Provide the [X, Y] coordinate of the cell's center where the given text is located.  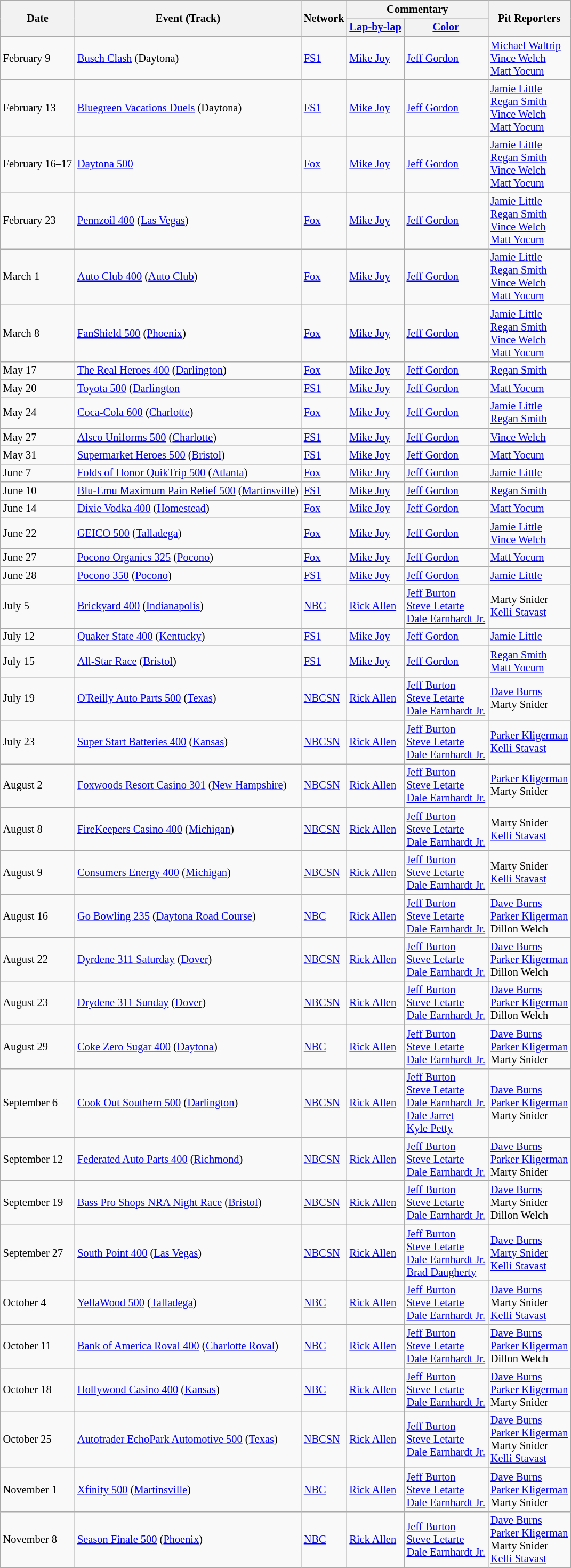
May 20 [37, 388]
November 8 [37, 1540]
Cook Out Southern 500 (Darlington) [188, 1103]
October 25 [37, 1440]
The Real Heroes 400 (Darlington) [188, 371]
South Point 400 (Las Vegas) [188, 1253]
June 22 [37, 533]
Network [324, 18]
Blu-Emu Maximum Pain Relief 500 (Martinsville) [188, 491]
Jamie LittleRegan Smith [529, 413]
March 1 [37, 277]
September 6 [37, 1103]
February 13 [37, 108]
June 7 [37, 473]
Bluegreen Vacations Duels (Daytona) [188, 108]
Supermarket Heroes 500 (Bristol) [188, 455]
August 29 [37, 1047]
November 1 [37, 1490]
May 31 [37, 455]
June 28 [37, 575]
Coke Zero Sugar 400 (Daytona) [188, 1047]
August 23 [37, 1003]
All-Star Race (Bristol) [188, 661]
Jeff BurtonSteve LetarteDale Earnhardt Jr.Dale JarretKyle Petty [446, 1103]
Pit Reporters [529, 18]
October 18 [37, 1390]
Foxwoods Resort Casino 301 (New Hampshire) [188, 785]
GEICO 500 (Talladega) [188, 533]
Dave BurnsMarty SniderDillon Welch [529, 1203]
February 9 [37, 58]
Alsco Uniforms 500 (Charlotte) [188, 437]
August 9 [37, 872]
Pocono 350 (Pocono) [188, 575]
YellaWood 500 (Talladega) [188, 1302]
O'Reilly Auto Parts 500 (Texas) [188, 698]
August 22 [37, 960]
October 4 [37, 1302]
Parker KligermanMarty Snider [529, 785]
Consumers Energy 400 (Michigan) [188, 872]
Lap-by-lap [375, 27]
Bank of America Roval 400 (Charlotte Roval) [188, 1346]
Vince Welch [529, 437]
Folds of Honor QuikTrip 500 (Atlanta) [188, 473]
Dixie Vodka 400 (Homestead) [188, 509]
Autotrader EchoPark Automotive 500 (Texas) [188, 1440]
March 8 [37, 333]
Jamie LittleVince Welch [529, 533]
Michael WaltripVince WelchMatt Yocum [529, 58]
Toyota 500 (Darlington [188, 388]
August 2 [37, 785]
Season Finale 500 (Phoenix) [188, 1540]
Event (Track) [188, 18]
Super Start Batteries 400 (Kansas) [188, 742]
September 19 [37, 1203]
Dyrdene 311 Saturday (Dover) [188, 960]
Quaker State 400 (Kentucky) [188, 637]
Hollywood Casino 400 (Kansas) [188, 1390]
August 16 [37, 916]
July 12 [37, 637]
July 5 [37, 606]
Pocono Organics 325 (Pocono) [188, 557]
October 11 [37, 1346]
Drydene 311 Sunday (Dover) [188, 1003]
September 12 [37, 1159]
Pennzoil 400 (Las Vegas) [188, 221]
Jeff BurtonSteve LetarteDale Earnhardt Jr.Brad Daugherty [446, 1253]
Regan SmithMatt Yocum [529, 661]
Auto Club 400 (Auto Club) [188, 277]
May 27 [37, 437]
August 8 [37, 829]
June 14 [37, 509]
Color [446, 27]
Dave BurnsMarty Snider [529, 698]
July 19 [37, 698]
Commentary [417, 9]
Date [37, 18]
Brickyard 400 (Indianapolis) [188, 606]
Bass Pro Shops NRA Night Race (Bristol) [188, 1203]
Daytona 500 [188, 164]
July 23 [37, 742]
February 23 [37, 221]
Busch Clash (Daytona) [188, 58]
Federated Auto Parts 400 (Richmond) [188, 1159]
Parker KligermanKelli Stavast [529, 742]
September 27 [37, 1253]
Coca-Cola 600 (Charlotte) [188, 413]
Go Bowling 235 (Daytona Road Course) [188, 916]
FireKeepers Casino 400 (Michigan) [188, 829]
May 17 [37, 371]
June 10 [37, 491]
July 15 [37, 661]
June 27 [37, 557]
FanShield 500 (Phoenix) [188, 333]
Xfinity 500 (Martinsville) [188, 1490]
May 24 [37, 413]
February 16–17 [37, 164]
